Search for the cell housing the specified text and yield its (x, y) center coordinate. 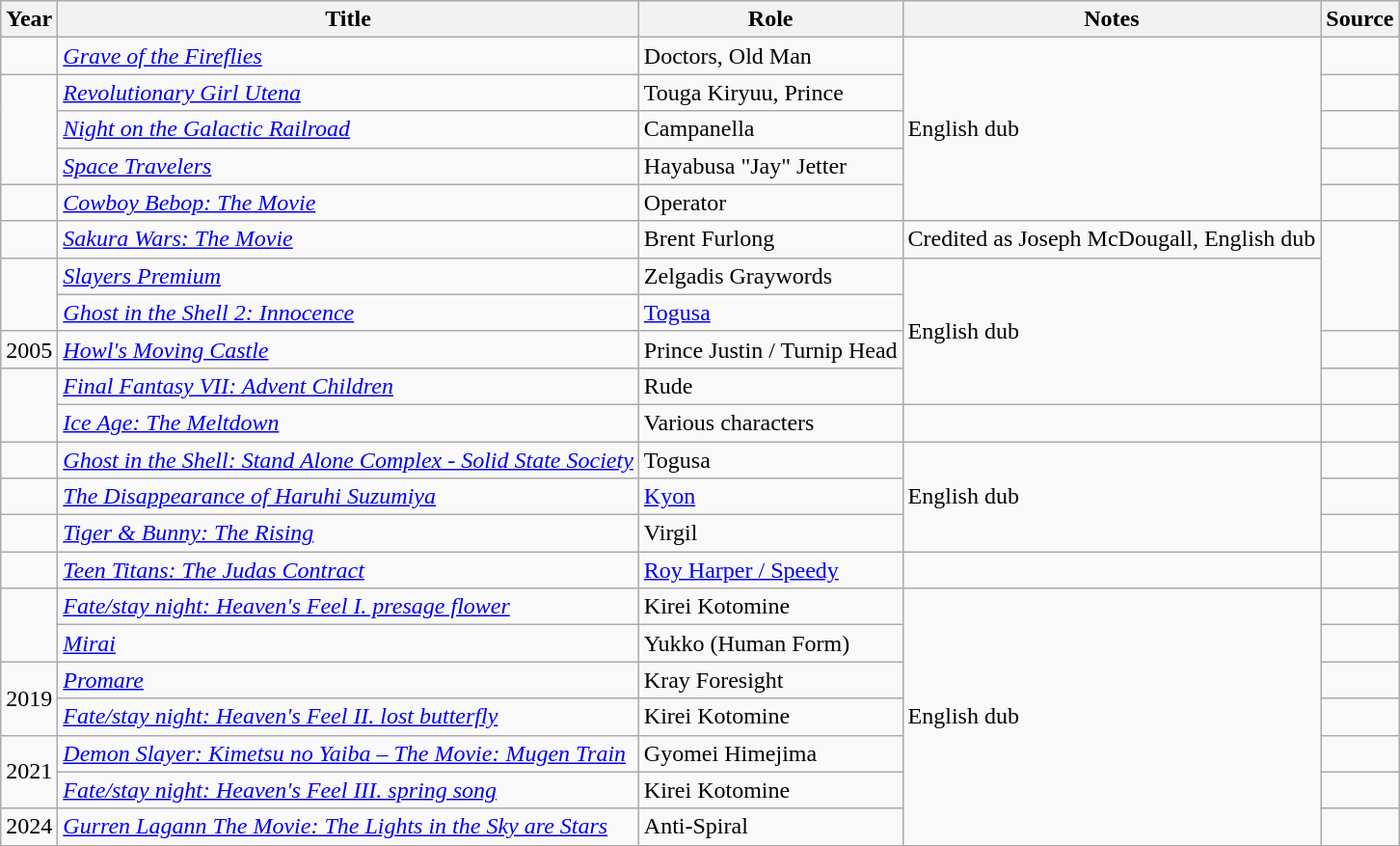
Virgil (770, 533)
Role (770, 19)
Yukko (Human Form) (770, 643)
2005 (29, 349)
Various characters (770, 423)
Zelgadis Graywords (770, 276)
Grave of the Fireflies (349, 56)
Fate/stay night: Heaven's Feel III. spring song (349, 790)
Gurren Lagann The Movie: The Lights in the Sky are Stars (349, 827)
Kyon (770, 497)
Teen Titans: The Judas Contract (349, 570)
Ghost in the Shell: Stand Alone Complex - Solid State Society (349, 460)
Operator (770, 203)
Ice Age: The Meltdown (349, 423)
2024 (29, 827)
Rude (770, 386)
Touga Kiryuu, Prince (770, 93)
Source (1360, 19)
Slayers Premium (349, 276)
Tiger & Bunny: The Rising (349, 533)
Campanella (770, 129)
Doctors, Old Man (770, 56)
Demon Slayer: Kimetsu no Yaiba – The Movie: Mugen Train (349, 753)
Revolutionary Girl Utena (349, 93)
Notes (1112, 19)
Fate/stay night: Heaven's Feel I. presage flower (349, 607)
Hayabusa "Jay" Jetter (770, 166)
Prince Justin / Turnip Head (770, 349)
2021 (29, 772)
Kray Foresight (770, 680)
Ghost in the Shell 2: Innocence (349, 313)
Night on the Galactic Railroad (349, 129)
Mirai (349, 643)
Title (349, 19)
Credited as Joseph McDougall, English dub (1112, 239)
Gyomei Himejima (770, 753)
Brent Furlong (770, 239)
Space Travelers (349, 166)
Howl's Moving Castle (349, 349)
The Disappearance of Haruhi Suzumiya (349, 497)
Cowboy Bebop: The Movie (349, 203)
Sakura Wars: The Movie (349, 239)
Roy Harper / Speedy (770, 570)
Fate/stay night: Heaven's Feel II. lost butterfly (349, 717)
Final Fantasy VII: Advent Children (349, 386)
Year (29, 19)
Promare (349, 680)
Anti-Spiral (770, 827)
2019 (29, 698)
